Search for the cell housing the specified text and yield its [x, y] center coordinate. 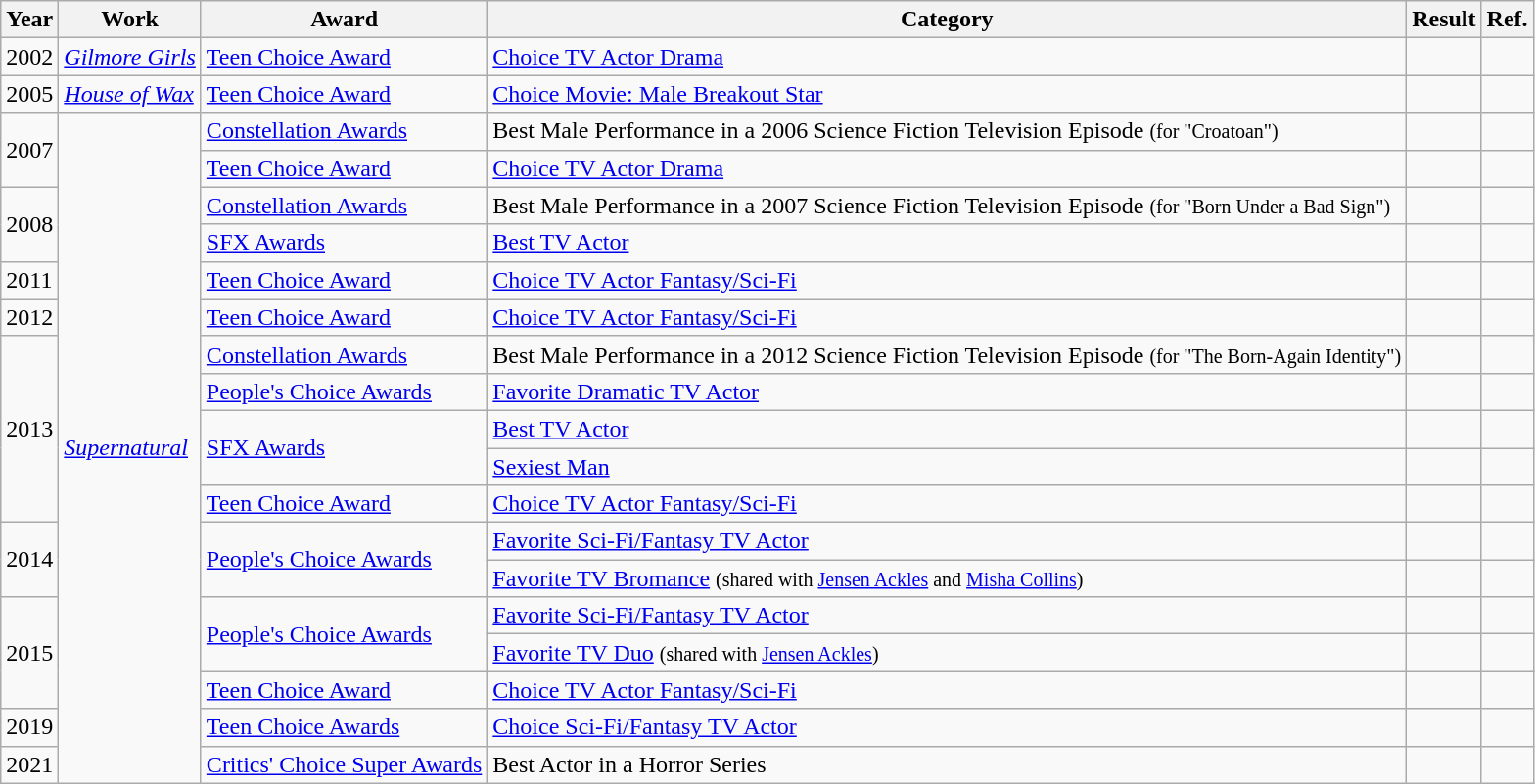
2005 [29, 94]
Result [1444, 20]
2007 [29, 150]
2008 [29, 224]
Award [344, 20]
2014 [29, 560]
Favorite TV Bromance (shared with Jensen Ackles and Misha Collins) [948, 578]
Choice Sci-Fi/Fantasy TV Actor [948, 727]
2002 [29, 57]
Critics' Choice Super Awards [344, 764]
Best Actor in a Horror Series [948, 764]
Favorite Dramatic TV Actor [948, 392]
2011 [29, 280]
Gilmore Girls [130, 57]
Best Male Performance in a 2012 Science Fiction Television Episode (for "The Born-Again Identity") [948, 354]
Choice Movie: Male Breakout Star [948, 94]
2015 [29, 653]
Work [130, 20]
House of Wax [130, 94]
Ref. [1508, 20]
Sexiest Man [948, 467]
Category [948, 20]
Best Male Performance in a 2007 Science Fiction Television Episode (for "Born Under a Bad Sign") [948, 206]
2013 [29, 429]
2021 [29, 764]
Supernatural [130, 448]
Best Male Performance in a 2006 Science Fiction Television Episode (for "Croatoan") [948, 131]
Year [29, 20]
2019 [29, 727]
Favorite TV Duo (shared with Jensen Ackles) [948, 653]
Teen Choice Awards [344, 727]
2012 [29, 317]
